Find where the given text appears and provide that cell's center as [x, y] coordinate. 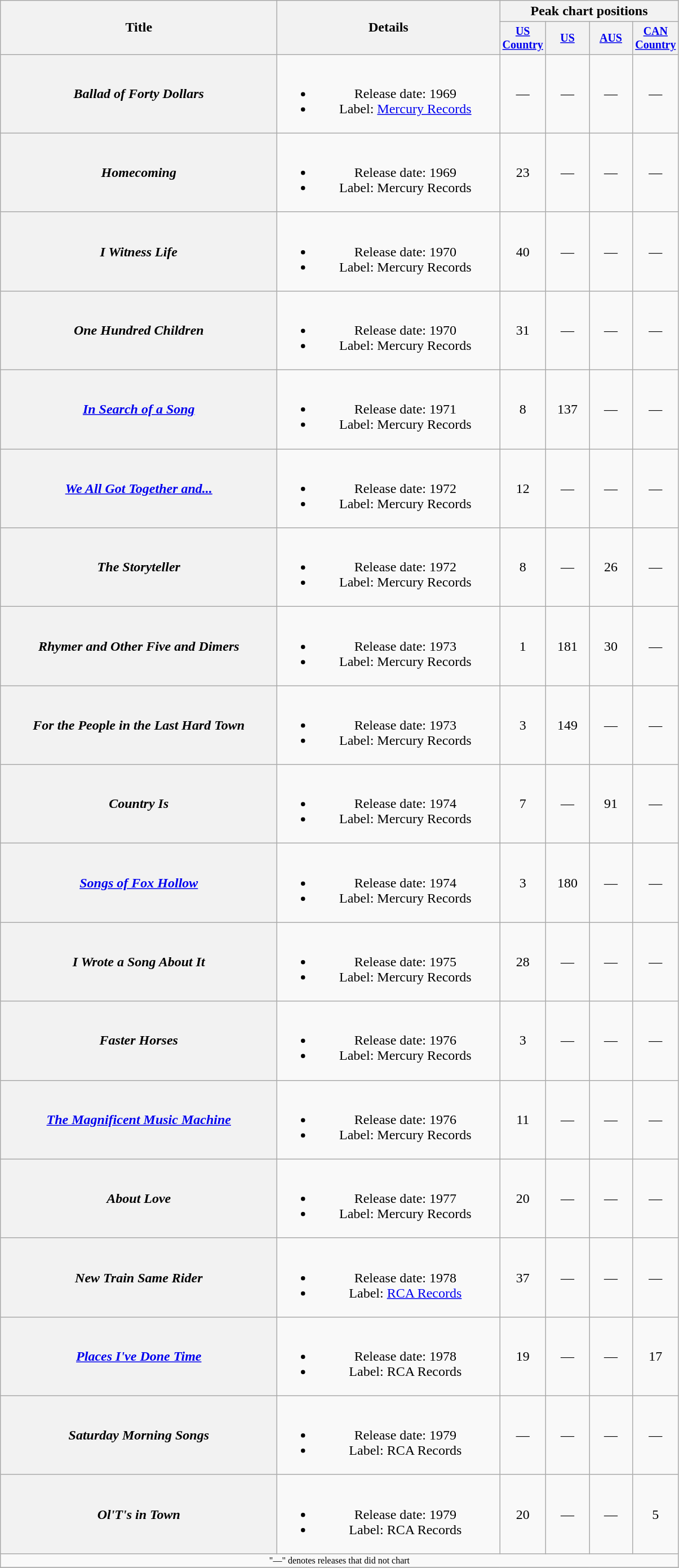
5 [655, 1514]
Places I've Done Time [139, 1356]
About Love [139, 1198]
Homecoming [139, 172]
31 [523, 330]
180 [568, 883]
19 [523, 1356]
US [568, 38]
37 [523, 1277]
7 [523, 804]
40 [523, 251]
26 [611, 567]
Peak chart positions [589, 11]
I Wrote a Song About It [139, 962]
Ol'T's in Town [139, 1514]
181 [568, 646]
17 [655, 1356]
US Country [523, 38]
I Witness Life [139, 251]
Title [139, 28]
Ballad of Forty Dollars [139, 94]
"—" denotes releases that did not chart [339, 1560]
23 [523, 172]
AUS [611, 38]
We All Got Together and... [139, 488]
CAN Country [655, 38]
The Storyteller [139, 567]
91 [611, 804]
New Train Same Rider [139, 1277]
137 [568, 410]
149 [568, 725]
Release date: 1977Label: Mercury Records [389, 1198]
Saturday Morning Songs [139, 1435]
Faster Horses [139, 1041]
Release date: 1971Label: Mercury Records [389, 410]
Rhymer and Other Five and Dimers [139, 646]
For the People in the Last Hard Town [139, 725]
Songs of Fox Hollow [139, 883]
In Search of a Song [139, 410]
30 [611, 646]
28 [523, 962]
12 [523, 488]
One Hundred Children [139, 330]
The Magnificent Music Machine [139, 1120]
11 [523, 1120]
Release date: 1975Label: Mercury Records [389, 962]
1 [523, 646]
Details [389, 28]
Country Is [139, 804]
